Extract the [x, y] coordinate from the center of the cell holding the provided text.  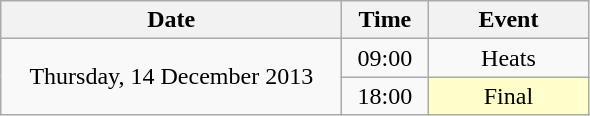
18:00 [385, 96]
09:00 [385, 58]
Final [508, 96]
Thursday, 14 December 2013 [172, 77]
Event [508, 20]
Time [385, 20]
Date [172, 20]
Heats [508, 58]
